Return [x, y] of the center of cell containing provided text 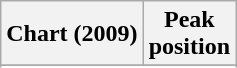
Chart (2009) [72, 34]
Peakposition [189, 34]
